Output the (X, Y) coordinate of the center of the cell containing the given text.  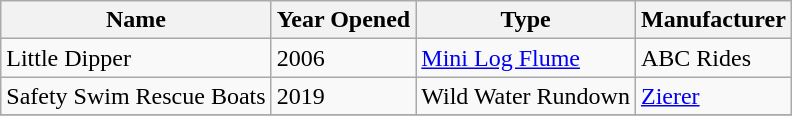
Year Opened (344, 20)
Mini Log Flume (526, 58)
Manufacturer (713, 20)
Wild Water Rundown (526, 96)
ABC Rides (713, 58)
Type (526, 20)
Name (136, 20)
Safety Swim Rescue Boats (136, 96)
Zierer (713, 96)
2019 (344, 96)
2006 (344, 58)
Little Dipper (136, 58)
